Find where the given text appears and provide that cell's center as [X, Y] coordinate. 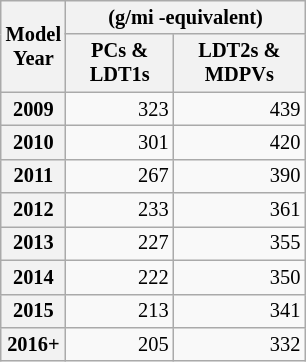
222 [120, 277]
233 [120, 210]
(g/mi -equivalent) [186, 17]
2011 [34, 176]
2010 [34, 142]
323 [120, 109]
341 [239, 311]
2016+ [34, 344]
355 [239, 243]
267 [120, 176]
301 [120, 142]
2014 [34, 277]
2013 [34, 243]
205 [120, 344]
2015 [34, 311]
2012 [34, 210]
350 [239, 277]
332 [239, 344]
227 [120, 243]
390 [239, 176]
361 [239, 210]
439 [239, 109]
420 [239, 142]
2009 [34, 109]
ModelYear [34, 46]
213 [120, 311]
LDT2s & MDPVs [239, 63]
PCs & LDT1s [120, 63]
